Output the (x, y) coordinate of the center of the cell containing the given text.  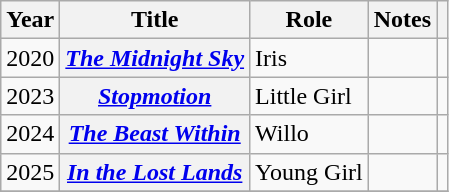
Young Girl (310, 172)
The Midnight Sky (155, 58)
Little Girl (310, 96)
Title (155, 20)
Iris (310, 58)
2025 (30, 172)
Notes (402, 20)
In the Lost Lands (155, 172)
2024 (30, 134)
Willo (310, 134)
Year (30, 20)
Stopmotion (155, 96)
The Beast Within (155, 134)
2023 (30, 96)
2020 (30, 58)
Role (310, 20)
